Capture the cell that displays the provided text and extract its (x, y) central coordinate. 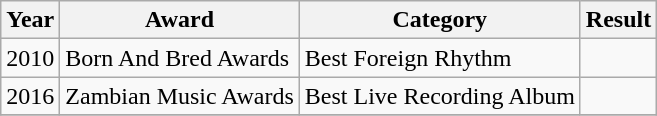
Award (180, 20)
Born And Bred Awards (180, 58)
Best Live Recording Album (440, 96)
Zambian Music Awards (180, 96)
Best Foreign Rhythm (440, 58)
Result (618, 20)
Year (30, 20)
Category (440, 20)
2010 (30, 58)
2016 (30, 96)
